Find where the given text appears and provide that cell's center as (X, Y) coordinate. 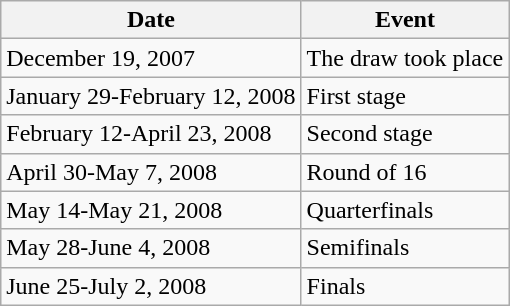
June 25-July 2, 2008 (151, 286)
January 29-February 12, 2008 (151, 96)
Round of 16 (405, 172)
Quarterfinals (405, 210)
Event (405, 20)
May 14-May 21, 2008 (151, 210)
First stage (405, 96)
The draw took place (405, 58)
December 19, 2007 (151, 58)
Second stage (405, 134)
May 28-June 4, 2008 (151, 248)
February 12-April 23, 2008 (151, 134)
April 30-May 7, 2008 (151, 172)
Date (151, 20)
Finals (405, 286)
Semifinals (405, 248)
